Locate the cell with the specified text and output its (x, y) center coordinate. 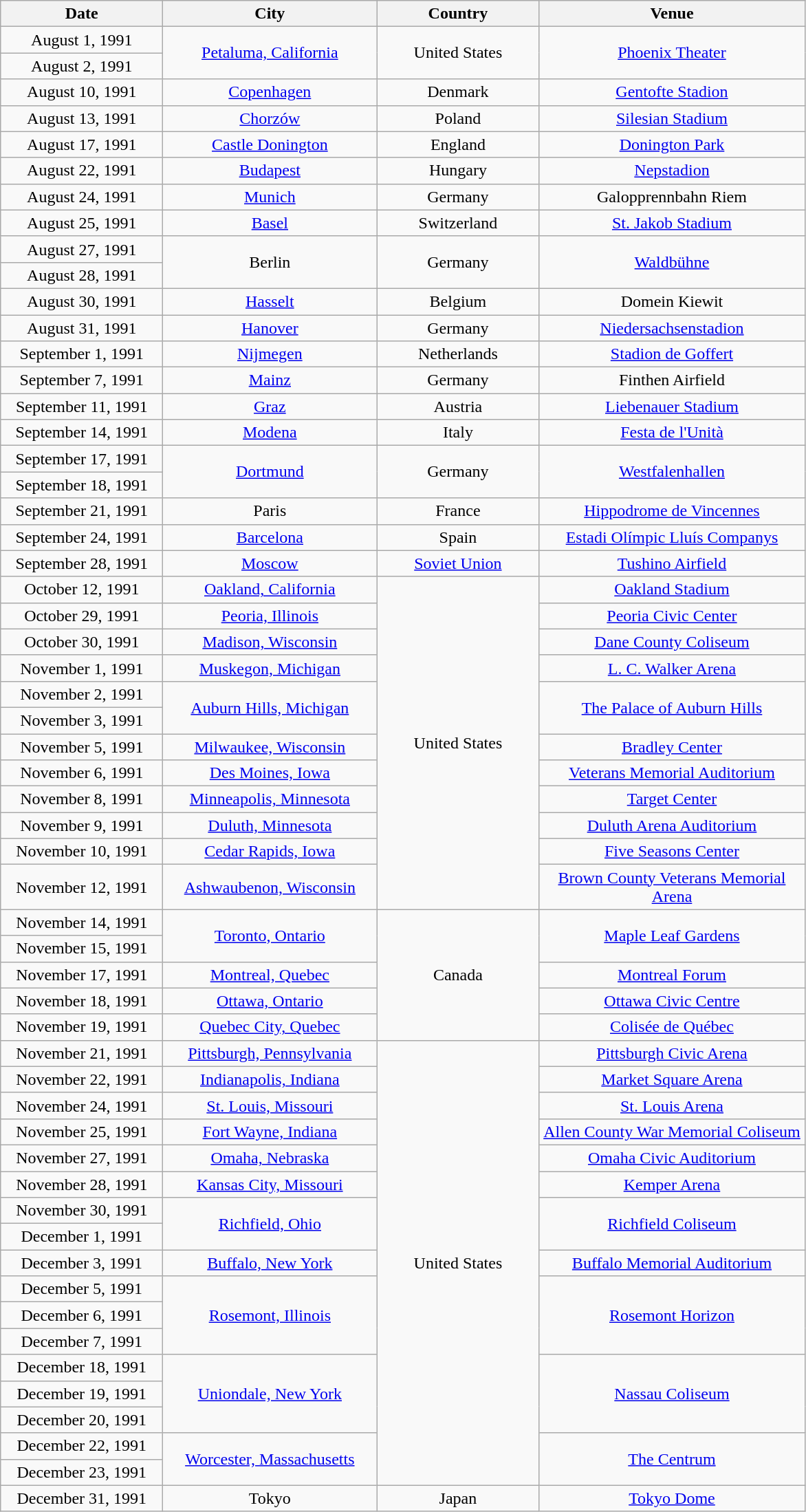
Uniondale, New York (270, 1394)
November 1, 1991 (82, 668)
November 30, 1991 (82, 1211)
December 22, 1991 (82, 1446)
December 1, 1991 (82, 1237)
November 6, 1991 (82, 773)
Spain (458, 537)
Canada (458, 975)
Berlin (270, 262)
Castle Donington (270, 144)
December 18, 1991 (82, 1368)
November 18, 1991 (82, 1001)
The Centrum (672, 1459)
Basel (270, 223)
Paris (270, 511)
Finthen Airfield (672, 380)
Five Seasons Center (672, 852)
November 28, 1991 (82, 1184)
Ottawa, Ontario (270, 1001)
October 12, 1991 (82, 590)
Belgium (458, 301)
Duluth Arena Auditorium (672, 825)
August 10, 1991 (82, 92)
Nepstadion (672, 171)
August 31, 1991 (82, 328)
Munich (270, 197)
August 27, 1991 (82, 249)
Hippodrome de Vincennes (672, 511)
Modena (270, 433)
November 12, 1991 (82, 887)
August 17, 1991 (82, 144)
England (458, 144)
September 7, 1991 (82, 380)
August 30, 1991 (82, 301)
October 29, 1991 (82, 616)
September 24, 1991 (82, 537)
Buffalo, New York (270, 1263)
December 6, 1991 (82, 1315)
Bradley Center (672, 746)
Toronto, Ontario (270, 936)
Hanover (270, 328)
Target Center (672, 799)
November 15, 1991 (82, 949)
Milwaukee, Wisconsin (270, 746)
Montreal, Quebec (270, 975)
Duluth, Minnesota (270, 825)
November 24, 1991 (82, 1105)
Silesian Stadium (672, 118)
Budapest (270, 171)
Tokyo (270, 1498)
November 8, 1991 (82, 799)
Galopprennbahn Riem (672, 197)
August 28, 1991 (82, 275)
Westfalenhallen (672, 472)
December 19, 1991 (82, 1394)
September 1, 1991 (82, 354)
Worcester, Massachusetts (270, 1459)
Poland (458, 118)
Richfield Coliseum (672, 1224)
Cedar Rapids, Iowa (270, 852)
Hungary (458, 171)
September 11, 1991 (82, 407)
December 3, 1991 (82, 1263)
Niedersachsenstadion (672, 328)
August 24, 1991 (82, 197)
November 27, 1991 (82, 1158)
Nijmegen (270, 354)
Domein Kiewit (672, 301)
Peoria Civic Center (672, 616)
Minneapolis, Minnesota (270, 799)
September 21, 1991 (82, 511)
Mainz (270, 380)
St. Louis, Missouri (270, 1105)
Country (458, 14)
Omaha, Nebraska (270, 1158)
Allen County War Memorial Coliseum (672, 1132)
Donington Park (672, 144)
Switzerland (458, 223)
Peoria, Illinois (270, 616)
November 5, 1991 (82, 746)
Buffalo Memorial Auditorium (672, 1263)
December 23, 1991 (82, 1472)
November 10, 1991 (82, 852)
Richfield, Ohio (270, 1224)
City (270, 14)
Copenhagen (270, 92)
Date (82, 14)
Estadi Olímpic Lluís Companys (672, 537)
November 9, 1991 (82, 825)
November 22, 1991 (82, 1079)
December 20, 1991 (82, 1420)
Colisée de Québec (672, 1027)
Brown County Veterans Memorial Arena (672, 887)
Festa de l'Unità (672, 433)
Kansas City, Missouri (270, 1184)
Italy (458, 433)
Soviet Union (458, 563)
Indianapolis, Indiana (270, 1079)
Pittsburgh, Pennsylvania (270, 1053)
St. Jakob Stadium (672, 223)
Auburn Hills, Michigan (270, 707)
August 13, 1991 (82, 118)
December 31, 1991 (82, 1498)
Oakland Stadium (672, 590)
St. Louis Arena (672, 1105)
November 2, 1991 (82, 694)
Ashwaubenon, Wisconsin (270, 887)
August 2, 1991 (82, 66)
December 7, 1991 (82, 1341)
The Palace of Auburn Hills (672, 707)
Graz (270, 407)
Waldbühne (672, 262)
Muskegon, Michigan (270, 668)
Gentofte Stadion (672, 92)
November 21, 1991 (82, 1053)
Dane County Coliseum (672, 642)
France (458, 511)
Market Square Arena (672, 1079)
Austria (458, 407)
Montreal Forum (672, 975)
November 14, 1991 (82, 922)
Oakland, California (270, 590)
Japan (458, 1498)
November 19, 1991 (82, 1027)
Nassau Coliseum (672, 1394)
Maple Leaf Gardens (672, 936)
Tushino Airfield (672, 563)
Fort Wayne, Indiana (270, 1132)
Venue (672, 14)
Petaluma, California (270, 53)
Stadion de Goffert (672, 354)
Denmark (458, 92)
Tokyo Dome (672, 1498)
August 1, 1991 (82, 40)
Madison, Wisconsin (270, 642)
November 3, 1991 (82, 720)
Pittsburgh Civic Arena (672, 1053)
Rosemont, Illinois (270, 1315)
Dortmund (270, 472)
September 18, 1991 (82, 485)
Moscow (270, 563)
September 14, 1991 (82, 433)
Omaha Civic Auditorium (672, 1158)
September 17, 1991 (82, 459)
Barcelona (270, 537)
Rosemont Horizon (672, 1315)
Netherlands (458, 354)
Veterans Memorial Auditorium (672, 773)
September 28, 1991 (82, 563)
Phoenix Theater (672, 53)
Chorzów (270, 118)
Liebenauer Stadium (672, 407)
L. C. Walker Arena (672, 668)
August 25, 1991 (82, 223)
December 5, 1991 (82, 1289)
Hasselt (270, 301)
Ottawa Civic Centre (672, 1001)
Kemper Arena (672, 1184)
Des Moines, Iowa (270, 773)
November 25, 1991 (82, 1132)
November 17, 1991 (82, 975)
Quebec City, Quebec (270, 1027)
October 30, 1991 (82, 642)
August 22, 1991 (82, 171)
